Locate the cell with the specified text and output its (x, y) center coordinate. 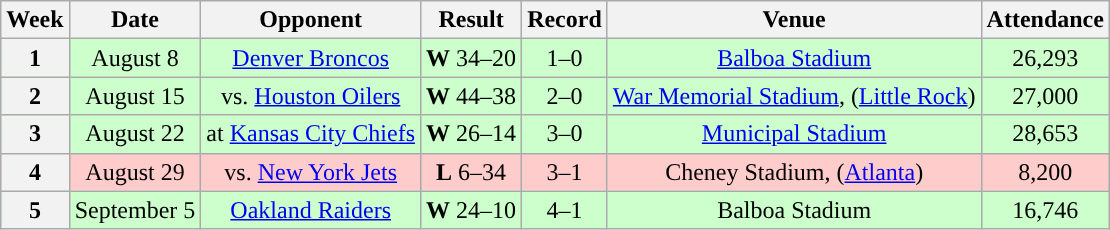
Date (135, 20)
vs. Houston Oilers (311, 96)
Denver Broncos (311, 58)
27,000 (1045, 96)
8,200 (1045, 172)
Result (472, 20)
W 34–20 (472, 58)
3–0 (565, 134)
L 6–34 (472, 172)
Municipal Stadium (794, 134)
5 (35, 210)
2–0 (565, 96)
2 (35, 96)
August 29 (135, 172)
W 44–38 (472, 96)
at Kansas City Chiefs (311, 134)
16,746 (1045, 210)
Record (565, 20)
War Memorial Stadium, (Little Rock) (794, 96)
Attendance (1045, 20)
Oakland Raiders (311, 210)
August 22 (135, 134)
Cheney Stadium, (Atlanta) (794, 172)
Opponent (311, 20)
September 5 (135, 210)
1–0 (565, 58)
4 (35, 172)
August 15 (135, 96)
3 (35, 134)
Week (35, 20)
1 (35, 58)
August 8 (135, 58)
26,293 (1045, 58)
28,653 (1045, 134)
4–1 (565, 210)
W 26–14 (472, 134)
vs. New York Jets (311, 172)
3–1 (565, 172)
Venue (794, 20)
W 24–10 (472, 210)
